Determine the (x, y) coordinate at the center of the cell enclosing the given text.  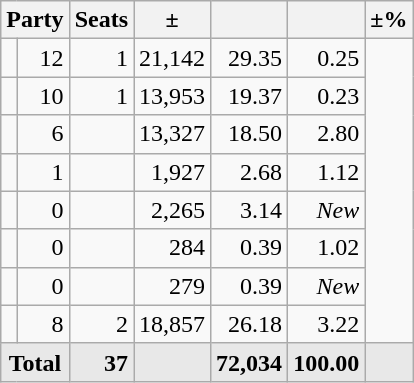
100.00 (326, 362)
2 (101, 324)
26.18 (250, 324)
2.80 (326, 134)
0.25 (326, 58)
10 (43, 96)
18.50 (250, 134)
72,034 (250, 362)
3.14 (250, 210)
21,142 (172, 58)
12 (43, 58)
13,327 (172, 134)
± (172, 20)
0.23 (326, 96)
1.02 (326, 248)
279 (172, 286)
29.35 (250, 58)
Total (35, 362)
2,265 (172, 210)
8 (43, 324)
1,927 (172, 172)
18,857 (172, 324)
1.12 (326, 172)
2.68 (250, 172)
6 (43, 134)
13,953 (172, 96)
Party (35, 20)
3.22 (326, 324)
37 (101, 362)
284 (172, 248)
19.37 (250, 96)
Seats (101, 20)
±% (389, 20)
